Determine the (X, Y) coordinate at the center of the cell enclosing the given text.  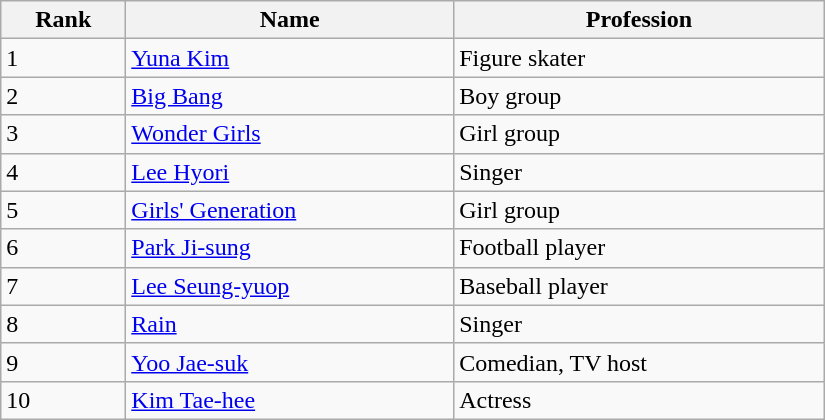
Wonder Girls (290, 134)
3 (64, 134)
9 (64, 362)
Park Ji-sung (290, 248)
Baseball player (640, 286)
7 (64, 286)
Big Bang (290, 96)
Figure skater (640, 58)
Profession (640, 20)
4 (64, 172)
Girls' Generation (290, 210)
5 (64, 210)
Rain (290, 324)
Lee Hyori (290, 172)
Name (290, 20)
Yuna Kim (290, 58)
Comedian, TV host (640, 362)
Kim Tae-hee (290, 400)
Rank (64, 20)
8 (64, 324)
Boy group (640, 96)
Lee Seung-yuop (290, 286)
Actress (640, 400)
Yoo Jae-suk (290, 362)
6 (64, 248)
2 (64, 96)
10 (64, 400)
1 (64, 58)
Football player (640, 248)
